Output the [x, y] coordinate of the center of the cell containing the given text.  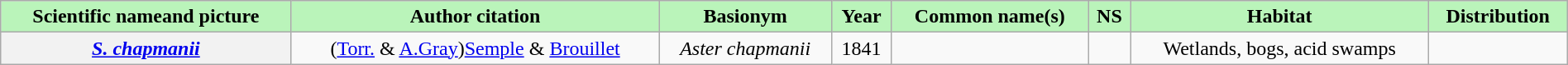
Common name(s) [990, 17]
Wetlands, bogs, acid swamps [1279, 48]
(Torr. & A.Gray)Semple & Brouillet [475, 48]
Distribution [1498, 17]
S. chapmanii [146, 48]
Author citation [475, 17]
1841 [862, 48]
Year [862, 17]
NS [1110, 17]
Scientific nameand picture [146, 17]
Aster chapmanii [745, 48]
Basionym [745, 17]
Habitat [1279, 17]
